Return [x, y] of the center of cell containing provided text 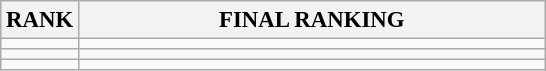
FINAL RANKING [312, 20]
RANK [40, 20]
